Return the (x, y) coordinate for the center point of the cell that contains the specified text.  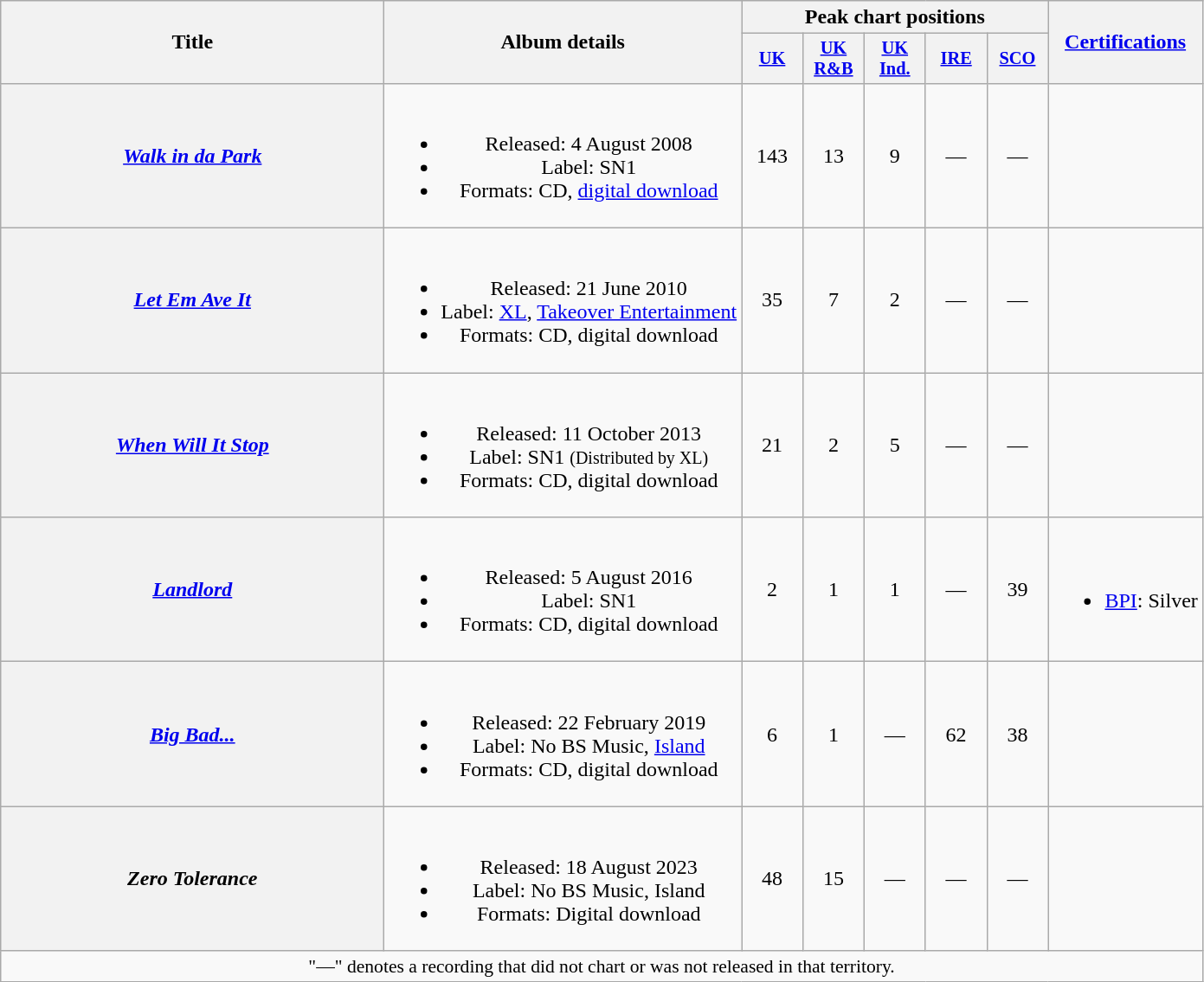
When Will It Stop (192, 445)
Walk in da Park (192, 156)
BPI: Silver (1125, 590)
6 (772, 734)
Zero Tolerance (192, 879)
Released: 5 August 2016Label: SN1Formats: CD, digital download (563, 590)
143 (772, 156)
SCO (1018, 59)
39 (1018, 590)
Title (192, 42)
Released: 21 June 2010Label: XL, Takeover EntertainmentFormats: CD, digital download (563, 301)
UKR&B (833, 59)
35 (772, 301)
Released: 11 October 2013Label: SN1 (Distributed by XL)Formats: CD, digital download (563, 445)
15 (833, 879)
Released: 18 August 2023Label: No BS Music, IslandFormats: Digital download (563, 879)
Peak chart positions (895, 17)
Released: 22 February 2019Label: No BS Music, IslandFormats: CD, digital download (563, 734)
62 (956, 734)
13 (833, 156)
21 (772, 445)
IRE (956, 59)
Released: 4 August 2008Label: SN1Formats: CD, digital download (563, 156)
48 (772, 879)
UKInd. (895, 59)
UK (772, 59)
Album details (563, 42)
Certifications (1125, 42)
5 (895, 445)
Let Em Ave It (192, 301)
Landlord (192, 590)
"—" denotes a recording that did not chart or was not released in that territory. (602, 966)
9 (895, 156)
38 (1018, 734)
7 (833, 301)
Big Bad... (192, 734)
